Output the (x, y) coordinate of the center of the cell containing the given text.  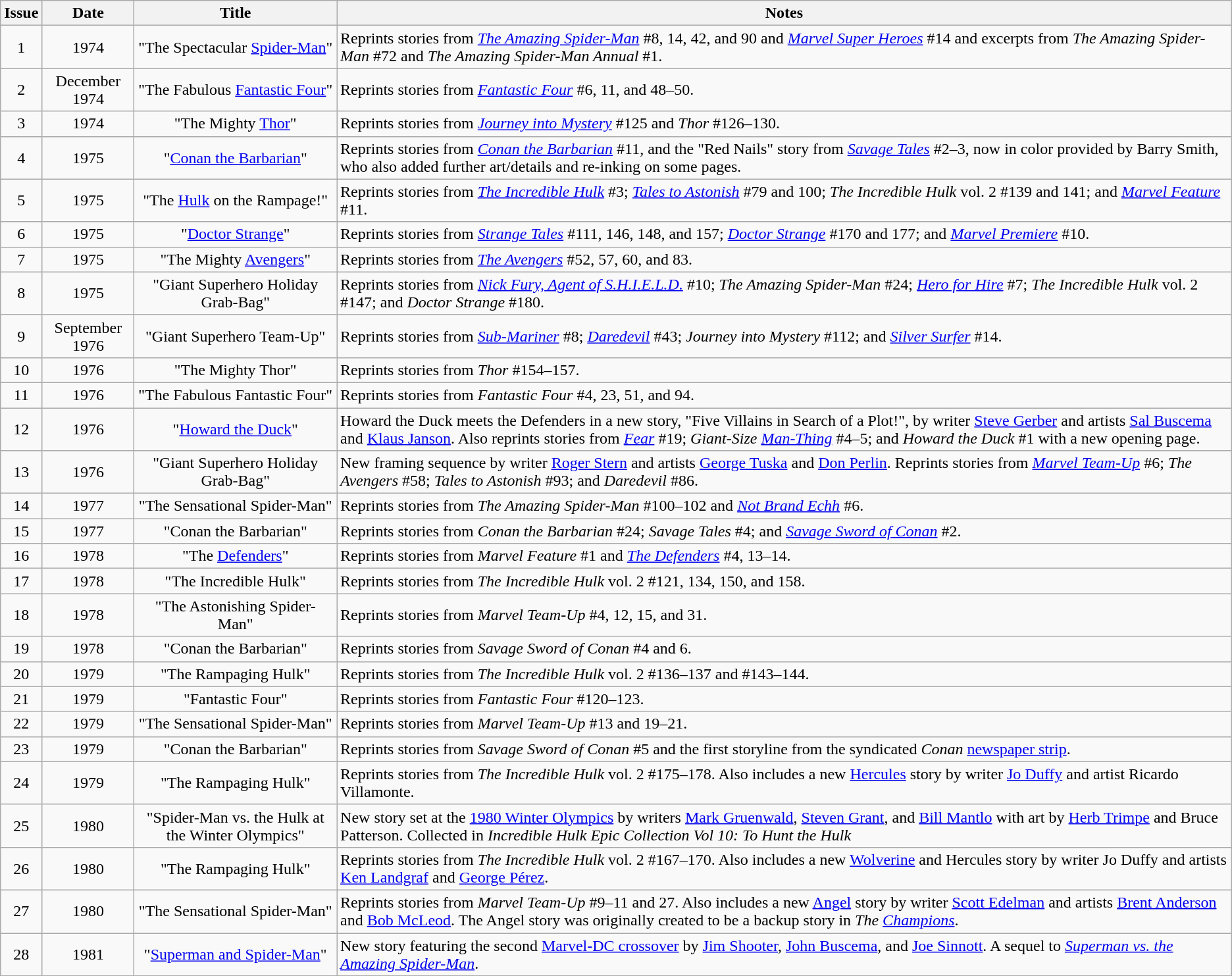
7 (21, 259)
Reprints stories from Conan the Barbarian #24; Savage Tales #4; and Savage Sword of Conan #2. (784, 531)
Reprints stories from Marvel Feature #1 and The Defenders #4, 13–14. (784, 556)
13 (21, 473)
Reprints stories from Strange Tales #111, 146, 148, and 157; Doctor Strange #170 and 177; and Marvel Premiere #10. (784, 234)
Reprints stories from The Incredible Hulk vol. 2 #121, 134, 150, and 158. (784, 581)
Reprints stories from Marvel Team-Up #4, 12, 15, and 31. (784, 615)
22 (21, 724)
"The Mighty Avengers" (236, 259)
3 (21, 124)
"The Defenders" (236, 556)
9 (21, 336)
"The Hulk on the Rampage!" (236, 200)
15 (21, 531)
Reprints stories from Marvel Team-Up #13 and 19–21. (784, 724)
11 (21, 395)
Reprints stories from Savage Sword of Conan #5 and the first storyline from the syndicated Conan newspaper strip. (784, 749)
New story featuring the second Marvel-DC crossover by Jim Shooter, John Buscema, and Joe Sinnott. A sequel to Superman vs. the Amazing Spider-Man. (784, 954)
2 (21, 90)
17 (21, 581)
"Howard the Duck" (236, 429)
September 1976 (88, 336)
Reprints stories from The Avengers #52, 57, 60, and 83. (784, 259)
24 (21, 783)
"Superman and Spider-Man" (236, 954)
Reprints stories from The Amazing Spider-Man #100–102 and Not Brand Echh #6. (784, 506)
Reprints stories from The Incredible Hulk vol. 2 #136–137 and #143–144. (784, 674)
Reprints stories from Fantastic Four #120–123. (784, 699)
"Fantastic Four" (236, 699)
18 (21, 615)
"Spider-Man vs. the Hulk at the Winter Olympics" (236, 825)
21 (21, 699)
1981 (88, 954)
Reprints stories from Fantastic Four #6, 11, and 48–50. (784, 90)
Reprints stories from Sub-Mariner #8; Daredevil #43; Journey into Mystery #112; and Silver Surfer #14. (784, 336)
Reprints stories from Fantastic Four #4, 23, 51, and 94. (784, 395)
Notes (784, 13)
19 (21, 649)
10 (21, 370)
Reprints stories from Journey into Mystery #125 and Thor #126–130. (784, 124)
27 (21, 911)
"The Incredible Hulk" (236, 581)
Title (236, 13)
16 (21, 556)
12 (21, 429)
20 (21, 674)
6 (21, 234)
1 (21, 47)
Issue (21, 13)
4 (21, 158)
Reprints stories from The Incredible Hulk vol. 2 #175–178. Also includes a new Hercules story by writer Jo Duffy and artist Ricardo Villamonte. (784, 783)
"Doctor Strange" (236, 234)
Reprints stories from Thor #154–157. (784, 370)
"The Spectacular Spider-Man" (236, 47)
26 (21, 869)
23 (21, 749)
Reprints stories from The Incredible Hulk #3; Tales to Astonish #79 and 100; The Incredible Hulk vol. 2 #139 and 141; and Marvel Feature #11. (784, 200)
28 (21, 954)
Reprints stories from Savage Sword of Conan #4 and 6. (784, 649)
25 (21, 825)
Date (88, 13)
8 (21, 294)
December 1974 (88, 90)
5 (21, 200)
14 (21, 506)
"Giant Superhero Team-Up" (236, 336)
"The Astonishing Spider-Man" (236, 615)
